Extract the (X, Y) coordinate from the center of the cell holding the provided text.  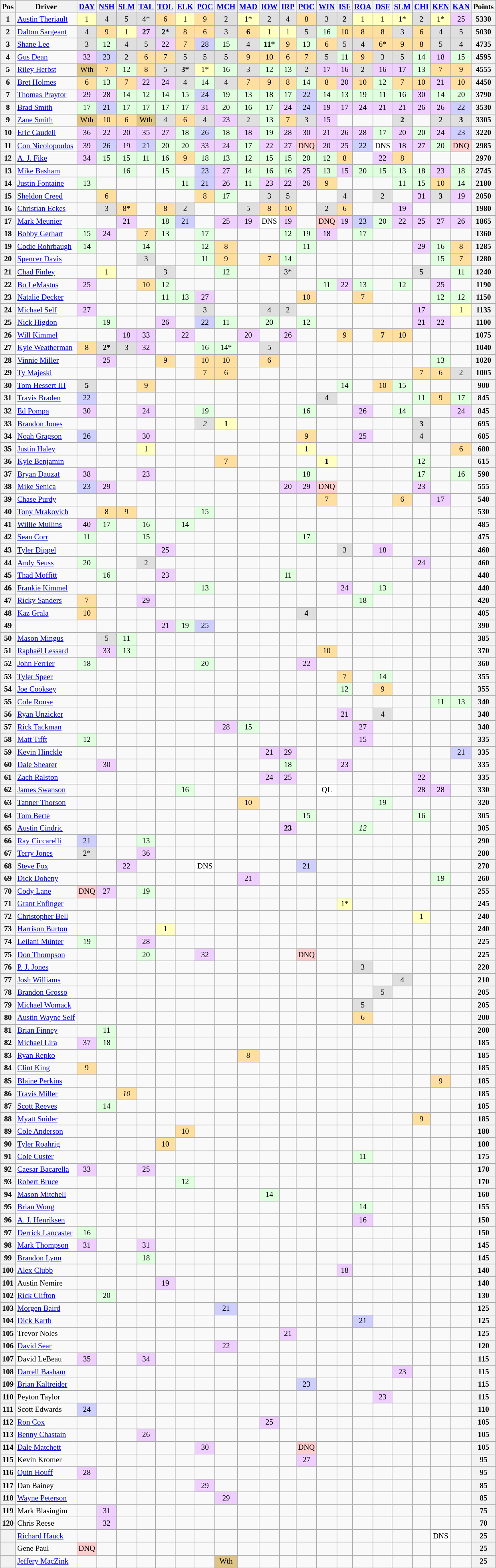
88 (8, 1119)
Codie Rohrbaugh (46, 247)
94 (8, 1195)
4595 (484, 57)
155 (484, 1207)
Grant Enfinger (46, 904)
Mark Meunier (46, 221)
59 (8, 752)
Noah Gragson (46, 436)
175 (484, 1157)
Robert Bruce (46, 1182)
Michael Womack (46, 1005)
80 (8, 1018)
Morgen Baird (46, 1309)
101 (8, 1283)
Sean Corr (46, 537)
114 (8, 1448)
ELK (185, 7)
Kyle Weatherman (46, 348)
119 (8, 1511)
Brian Kaltreider (46, 1384)
90 (8, 1144)
Bo LeMastus (46, 285)
2970 (484, 158)
67 (8, 853)
11* (269, 44)
Wayne Peterson (46, 1498)
Alex Clubb (46, 1271)
Dale Shearer (46, 765)
Mark Thompson (46, 1245)
3220 (484, 133)
Ed Pompa (46, 411)
Ryan Unzicker (46, 714)
Scott Edwards (46, 1410)
680 (484, 449)
49 (8, 626)
3790 (484, 95)
Dick Doheny (46, 879)
685 (484, 436)
DSF (383, 7)
Shane Lee (46, 44)
63 (8, 803)
61 (8, 778)
45 (8, 575)
107 (8, 1359)
4450 (484, 82)
1020 (484, 360)
111 (8, 1410)
Clint King (46, 1068)
260 (484, 879)
52 (8, 664)
Gene Paul (46, 1549)
106 (8, 1346)
Austin Wayne Self (46, 1018)
210 (484, 980)
Ryan Repko (46, 1056)
Rick Tackman (46, 727)
320 (484, 803)
Brad Smith (46, 108)
Tyler Roahrig (46, 1144)
P. J. Jones (46, 967)
5030 (484, 32)
Chad Finley (46, 272)
78 (8, 993)
1240 (484, 272)
Kaz Grala (46, 613)
TOL (165, 7)
Con Nicolopoulos (46, 146)
Spencer Davis (46, 259)
1285 (484, 247)
Ray Ciccarelli (46, 841)
50 (8, 639)
Brian Finney (46, 1030)
76 (8, 967)
91 (8, 1157)
Gus Dean (46, 57)
108 (8, 1372)
Benny Chastain (46, 1435)
David LeBeau (46, 1359)
92 (8, 1169)
ROA (363, 7)
Richard Hauck (46, 1536)
1360 (484, 234)
100 (8, 1271)
Tanner Thorson (46, 803)
370 (484, 651)
Dick Karth (46, 1321)
Will Kimmel (46, 335)
Vinnie Miller (46, 360)
530 (484, 512)
1865 (484, 221)
43 (8, 550)
Riley Herbst (46, 70)
Derrick Lancaster (46, 1233)
72 (8, 917)
Brian Wong (46, 1207)
Steve Fox (46, 866)
WIN (327, 7)
Kyle Benjamin (46, 462)
Chase Purdy (46, 500)
KEN (441, 7)
71 (8, 904)
3530 (484, 108)
Mason Mitchell (46, 1195)
118 (8, 1498)
Brandon Jones (46, 424)
Justin Fontaine (46, 184)
55 (8, 702)
Don Thompson (46, 955)
Nick Higdon (46, 323)
NSH (107, 7)
Austin Nemire (46, 1283)
Zane Smith (46, 120)
420 (484, 601)
1980 (484, 209)
Matt Tifft (46, 740)
Mike Basham (46, 171)
2985 (484, 146)
485 (484, 525)
Brandon Lynn (46, 1258)
Cole Rouse (46, 702)
58 (8, 740)
Bret Holmes (46, 82)
1280 (484, 259)
270 (484, 866)
Kevin Hinckle (46, 752)
56 (8, 714)
1150 (484, 297)
Scott Reeves (46, 1106)
MAD (248, 7)
Raphaël Lessard (46, 651)
Mark Blasingim (46, 1511)
555 (484, 487)
Austin Cindric (46, 828)
83 (8, 1056)
54 (8, 689)
57 (8, 727)
Frankie Kimmel (46, 588)
390 (484, 626)
Joe Cooksey (46, 689)
42 (8, 537)
475 (484, 537)
Bobby Gerhart (46, 234)
Driver (46, 7)
Zach Ralston (46, 778)
Josh Williams (46, 980)
82 (8, 1043)
Mike Senica (46, 487)
99 (8, 1258)
255 (484, 891)
Quin Houff (46, 1473)
41 (8, 525)
Michael Lira (46, 1043)
4735 (484, 44)
DAY (87, 7)
695 (484, 424)
590 (484, 474)
KAN (461, 7)
Travis Braden (46, 398)
1005 (484, 373)
1190 (484, 285)
160 (484, 1195)
385 (484, 639)
MCH (226, 7)
Jeffery MacZink (46, 1561)
130 (484, 1296)
Kevin Kromer (46, 1460)
112 (8, 1422)
Tyler Speer (46, 677)
Trevor Noles (46, 1334)
97 (8, 1233)
69 (8, 879)
79 (8, 1005)
109 (8, 1384)
Mason Mingus (46, 639)
540 (484, 500)
290 (484, 841)
A. J. Henriksen (46, 1220)
Cole Anderson (46, 1132)
Harrison Burton (46, 929)
Pos (8, 7)
Christian Eckes (46, 209)
Tony Mrakovich (46, 512)
280 (484, 853)
102 (8, 1296)
John Ferrier (46, 664)
Travis Miller (46, 1094)
68 (8, 866)
David Sear (46, 1346)
47 (8, 601)
A. J. Fike (46, 158)
87 (8, 1106)
Bryan Dauzat (46, 474)
77 (8, 980)
6* (383, 44)
Michael Self (46, 310)
84 (8, 1068)
360 (484, 664)
Sheldon Creed (46, 196)
Justin Haley (46, 449)
245 (484, 904)
4555 (484, 70)
62 (8, 790)
14* (226, 348)
Cole Custer (46, 1157)
Cody Lane (46, 891)
Dalton Sargeant (46, 32)
Christopher Bell (46, 917)
103 (8, 1309)
96 (8, 1220)
Andy Seuss (46, 563)
Tyler Dippel (46, 550)
48 (8, 613)
Rick Clifton (46, 1296)
James Swanson (46, 790)
3305 (484, 120)
TAL (146, 7)
Dale Matchett (46, 1448)
Ricky Sanders (46, 601)
QL (327, 790)
44 (8, 563)
Ty Majeski (46, 373)
86 (8, 1094)
51 (8, 651)
Myatt Snider (46, 1119)
Tom Hessert III (46, 386)
1040 (484, 348)
89 (8, 1132)
74 (8, 942)
Leilani Münter (46, 942)
113 (8, 1435)
Terry Jones (46, 853)
5330 (484, 19)
2745 (484, 171)
116 (8, 1473)
Willie Mullins (46, 525)
73 (8, 929)
900 (484, 386)
405 (484, 613)
1100 (484, 323)
IRP (288, 7)
53 (8, 677)
Ron Cox (46, 1422)
Brandon Grosso (46, 993)
Natalie Decker (46, 297)
Eric Caudell (46, 133)
Points (484, 7)
60 (8, 765)
2180 (484, 184)
117 (8, 1485)
1135 (484, 310)
Thad Moffitt (46, 575)
46 (8, 588)
ISF (344, 7)
Dan Bainey (46, 1485)
2050 (484, 196)
Darrell Basham (46, 1372)
Peyton Taylor (46, 1397)
IOW (269, 7)
65 (8, 828)
Austin Theriault (46, 19)
CHI (422, 7)
220 (484, 967)
81 (8, 1030)
Chris Reese (46, 1523)
Tom Berte (46, 816)
1075 (484, 335)
330 (484, 790)
104 (8, 1321)
4* (146, 19)
64 (8, 816)
Thomas Praytor (46, 95)
615 (484, 462)
98 (8, 1245)
93 (8, 1182)
66 (8, 841)
Caesar Bacarella (46, 1169)
Blaine Perkins (46, 1081)
8* (126, 209)
